Find where the given text appears and provide that cell's center as (x, y) coordinate. 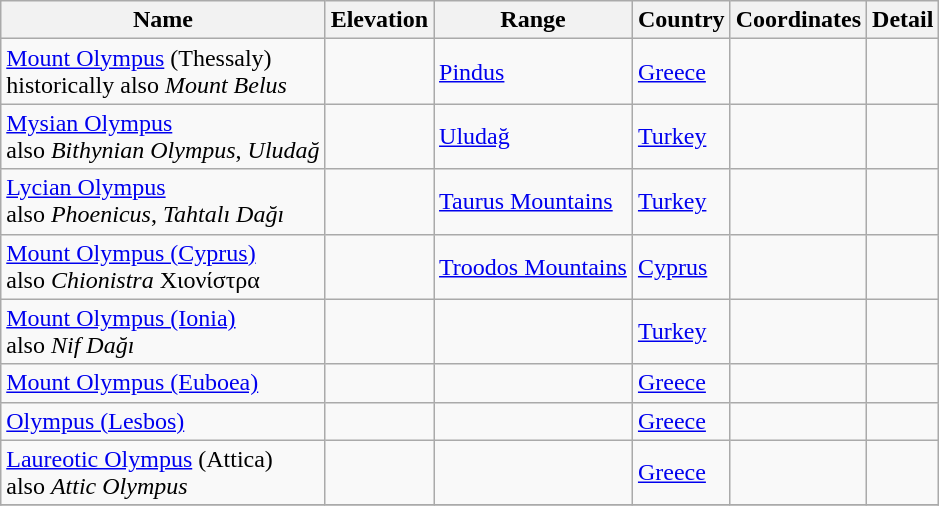
Elevation (379, 20)
Troodos Mountains (534, 266)
Olympus (Lesbos) (163, 421)
Name (163, 20)
Uludağ (534, 136)
Cyprus (681, 266)
Country (681, 20)
Range (534, 20)
Detail (903, 20)
Laureotic Olympus (Attica)also Attic Olympus (163, 472)
Pindus (534, 72)
Mount Olympus (Cyprus)also Chionistra Χιονίστρα (163, 266)
Mount Olympus (Euboea) (163, 383)
Lycian Olympus also Phoenicus, Tahtalı Dağı (163, 202)
Taurus Mountains (534, 202)
Mount Olympus (Thessaly)historically also Mount Belus (163, 72)
Mysian Olympus also Bithynian Olympus, Uludağ (163, 136)
Coordinates (798, 20)
Mount Olympus (Ionia)also Nif Dağı (163, 332)
